Output the (X, Y) coordinate of the center of the cell containing the given text.  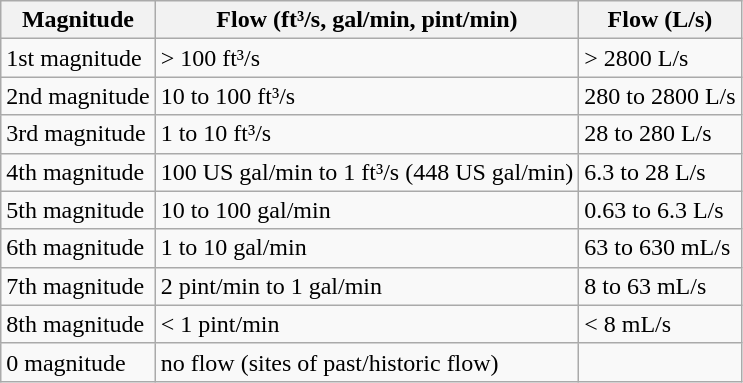
10 to 100 ft³/s (367, 96)
3rd magnitude (78, 134)
< 1 pint/min (367, 324)
2nd magnitude (78, 96)
28 to 280 L/s (660, 134)
> 2800 L/s (660, 58)
2 pint/min to 1 gal/min (367, 286)
1 to 10 gal/min (367, 248)
5th magnitude (78, 210)
7th magnitude (78, 286)
no flow (sites of past/historic flow) (367, 362)
8 to 63 mL/s (660, 286)
6.3 to 28 L/s (660, 172)
8th magnitude (78, 324)
0.63 to 6.3 L/s (660, 210)
< 8 mL/s (660, 324)
4th magnitude (78, 172)
Magnitude (78, 20)
1st magnitude (78, 58)
> 100 ft³/s (367, 58)
Flow (L/s) (660, 20)
6th magnitude (78, 248)
10 to 100 gal/min (367, 210)
0 magnitude (78, 362)
63 to 630 mL/s (660, 248)
100 US gal/min to 1 ft³/s (448 US gal/min) (367, 172)
Flow (ft³/s, gal/min, pint/min) (367, 20)
1 to 10 ft³/s (367, 134)
280 to 2800 L/s (660, 96)
